Pinpoint the cell where the given text exists, returning its (X, Y) midpoint coordinate. 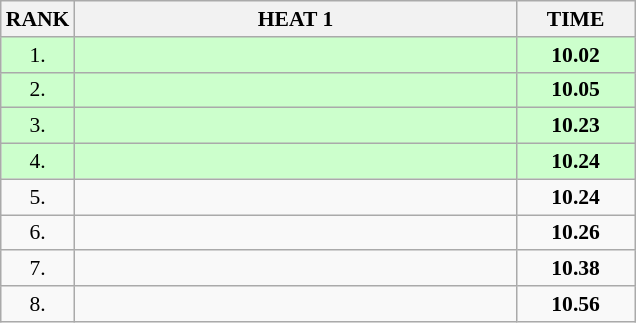
4. (38, 162)
6. (38, 233)
8. (38, 304)
10.23 (576, 126)
3. (38, 126)
7. (38, 269)
RANK (38, 19)
2. (38, 90)
10.05 (576, 90)
5. (38, 197)
10.38 (576, 269)
TIME (576, 19)
10.26 (576, 233)
HEAT 1 (295, 19)
10.02 (576, 55)
1. (38, 55)
10.56 (576, 304)
